Find where the given text appears and provide that cell's center as [X, Y] coordinate. 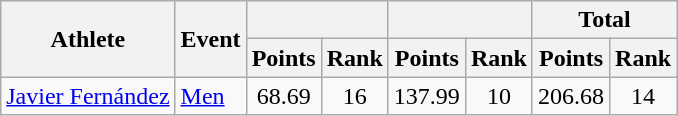
137.99 [426, 96]
Total [604, 20]
Event [210, 39]
Javier Fernández [88, 96]
10 [498, 96]
16 [354, 96]
Men [210, 96]
68.69 [284, 96]
206.68 [570, 96]
14 [644, 96]
Athlete [88, 39]
